Identify which cell holds the provided text, then report its [X, Y] central coordinate. 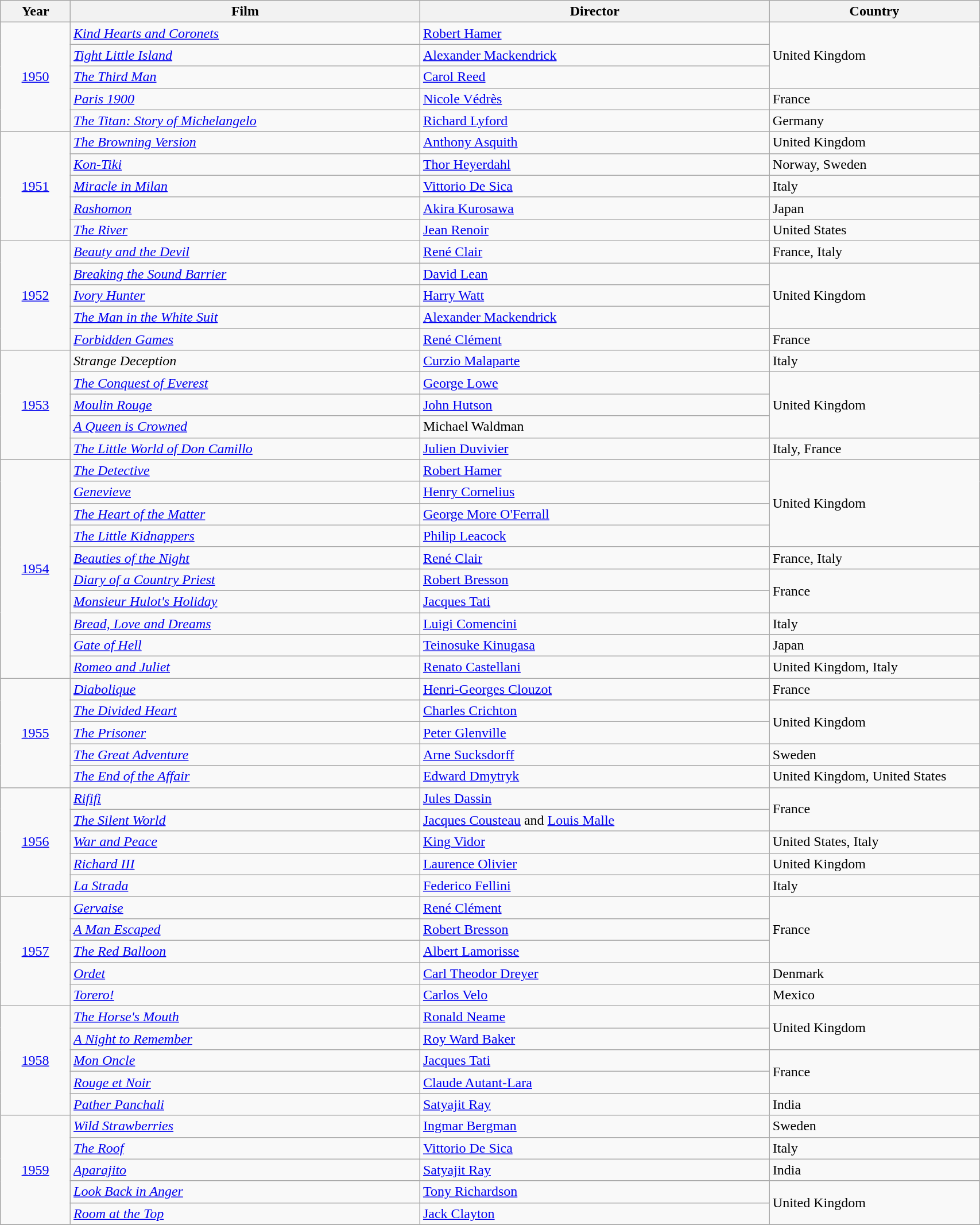
Nicole Védrès [595, 99]
The Silent World [246, 820]
The River [246, 230]
Paris 1900 [246, 99]
Mexico [874, 995]
Rashomon [246, 208]
Bread, Love and Dreams [246, 623]
The Roof [246, 1148]
Denmark [874, 973]
United Kingdom, Italy [874, 667]
Roy Ward Baker [595, 1039]
Miracle in Milan [246, 186]
Romeo and Juliet [246, 667]
Arne Sucksdorff [595, 755]
The Little Kidnappers [246, 536]
Edward Dmytryk [595, 776]
The Little World of Don Camillo [246, 449]
Richard Lyford [595, 121]
Rouge et Noir [246, 1083]
Claude Autant-Lara [595, 1083]
Federico Fellini [595, 886]
The Heart of the Matter [246, 514]
Jack Clayton [595, 1214]
Gate of Hell [246, 646]
Jules Dassin [595, 798]
Ivory Hunter [246, 296]
Aparajito [246, 1170]
Carol Reed [595, 77]
1957 [36, 951]
Ingmar Bergman [595, 1126]
Laurence Olivier [595, 864]
Michael Waldman [595, 427]
King Vidor [595, 842]
1950 [36, 77]
Mon Oncle [246, 1061]
Norway, Sweden [874, 164]
Tony Richardson [595, 1192]
John Hutson [595, 405]
1955 [36, 733]
The Conquest of Everest [246, 383]
The Great Adventure [246, 755]
Ronald Neame [595, 1017]
Thor Heyerdahl [595, 164]
Luigi Comencini [595, 623]
Country [874, 11]
Diabolique [246, 689]
Charles Crichton [595, 711]
Harry Watt [595, 296]
Kon-Tiki [246, 164]
The Detective [246, 470]
Diary of a Country Priest [246, 579]
Italy, France [874, 449]
1951 [36, 186]
Beauties of the Night [246, 558]
Breaking the Sound Barrier [246, 274]
The Third Man [246, 77]
1959 [36, 1170]
Moulin Rouge [246, 405]
Julien Duvivier [595, 449]
1956 [36, 842]
Renato Castellani [595, 667]
George Lowe [595, 383]
United States [874, 230]
A Night to Remember [246, 1039]
Jean Renoir [595, 230]
Strange Deception [246, 361]
The Prisoner [246, 733]
Carlos Velo [595, 995]
Room at the Top [246, 1214]
Carl Theodor Dreyer [595, 973]
Monsieur Hulot's Holiday [246, 601]
A Queen is Crowned [246, 427]
1958 [36, 1061]
Pather Panchali [246, 1104]
Richard III [246, 864]
The Horse's Mouth [246, 1017]
Torero! [246, 995]
1953 [36, 405]
Gervaise [246, 907]
A Man Escaped [246, 929]
Akira Kurosawa [595, 208]
Ordet [246, 973]
Kind Hearts and Coronets [246, 33]
Jacques Cousteau and Louis Malle [595, 820]
War and Peace [246, 842]
1952 [36, 295]
Genevieve [246, 492]
United States, Italy [874, 842]
Director [595, 11]
Teinosuke Kinugasa [595, 646]
The Titan: Story of Michelangelo [246, 121]
La Strada [246, 886]
Look Back in Anger [246, 1192]
1954 [36, 569]
Beauty and the Devil [246, 252]
Anthony Asquith [595, 142]
The Red Balloon [246, 951]
Curzio Malaparte [595, 361]
Philip Leacock [595, 536]
Henry Cornelius [595, 492]
Forbidden Games [246, 339]
The Browning Version [246, 142]
Film [246, 11]
Germany [874, 121]
The Man in the White Suit [246, 318]
George More O'Ferrall [595, 514]
The End of the Affair [246, 776]
Wild Strawberries [246, 1126]
Peter Glenville [595, 733]
United Kingdom, United States [874, 776]
Year [36, 11]
Albert Lamorisse [595, 951]
Rififi [246, 798]
Tight Little Island [246, 55]
The Divided Heart [246, 711]
Henri-Georges Clouzot [595, 689]
David Lean [595, 274]
